Determine the [X, Y] coordinate at the center of the cell enclosing the given text.  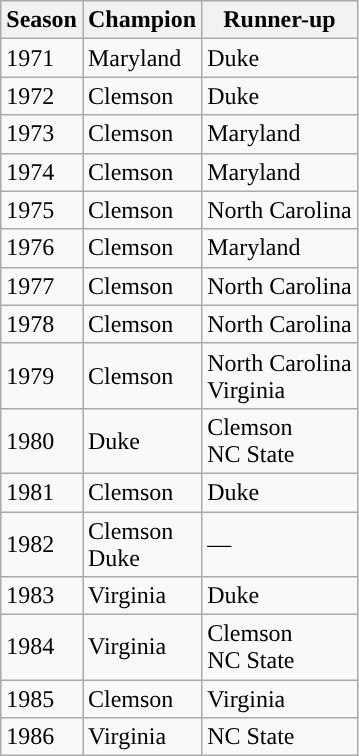
NC State [280, 737]
1979 [42, 376]
1981 [42, 492]
1973 [42, 134]
Champion [142, 20]
Season [42, 20]
1984 [42, 648]
— [280, 544]
1976 [42, 248]
1975 [42, 210]
Runner-up [280, 20]
1985 [42, 699]
1986 [42, 737]
1978 [42, 324]
1977 [42, 286]
1980 [42, 440]
1983 [42, 596]
1974 [42, 172]
1982 [42, 544]
1971 [42, 58]
1972 [42, 96]
North CarolinaVirginia [280, 376]
ClemsonDuke [142, 544]
